Determine the [x, y] coordinate at the center of the cell enclosing the given text.  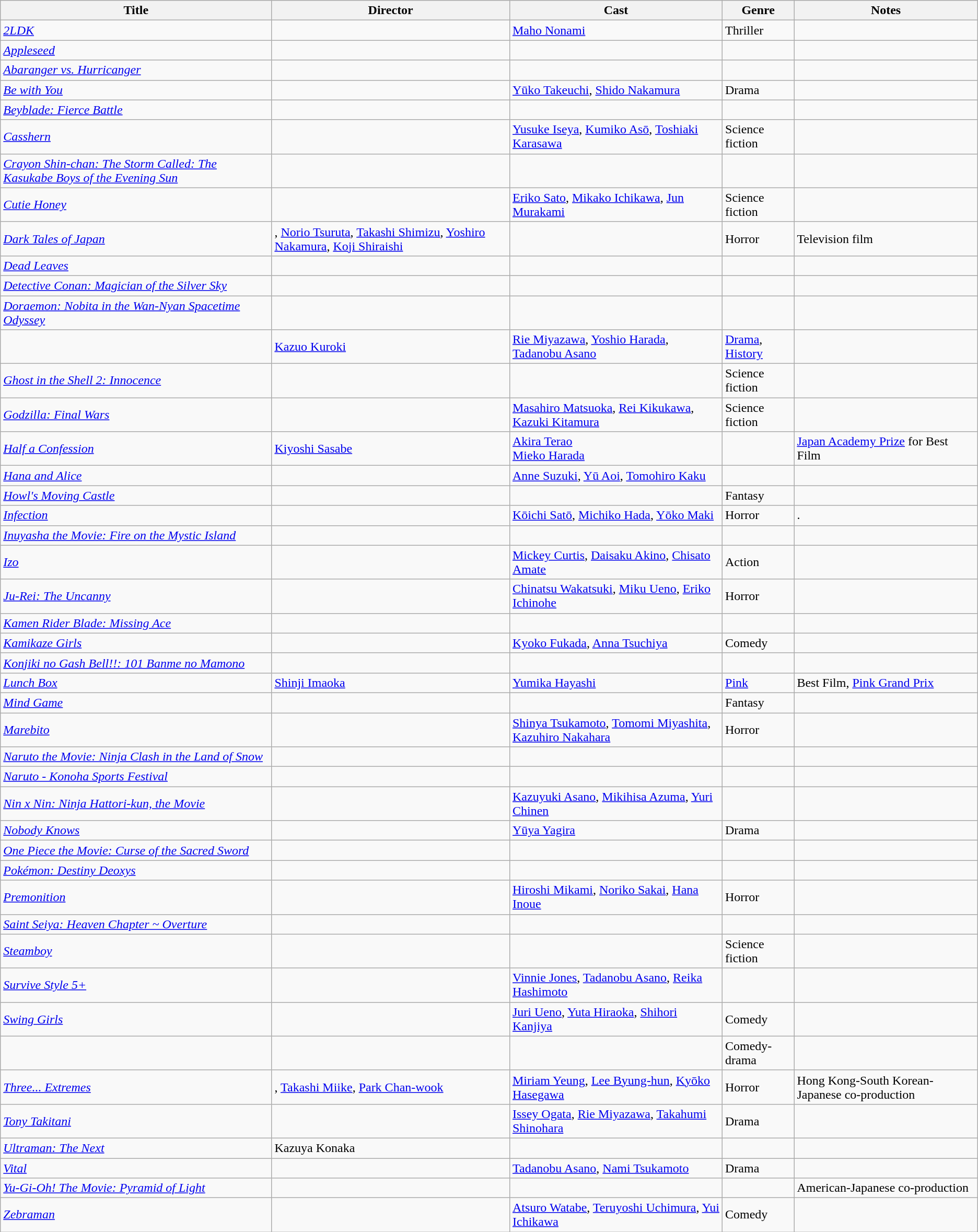
Abaranger vs. Hurricanger [136, 70]
Dead Leaves [136, 266]
Kazuo Kuroki [391, 347]
, Takashi Miike, Park Chan-wook [391, 1087]
Kōichi Satō, Michiko Hada, Yōko Maki [615, 515]
Kazuya Konaka [391, 1148]
Saint Seiya: Heaven Chapter ~ Overture [136, 924]
Japan Academy Prize for Best Film [886, 448]
Mind Game [136, 703]
Yūya Yagira [615, 831]
Inuyasha the Movie: Fire on the Mystic Island [136, 535]
Three... Extremes [136, 1087]
Half a Confession [136, 448]
Kazuyuki Asano, Mikihisa Azuma, Yuri Chinen [615, 804]
Director [391, 10]
Steamboy [136, 951]
Naruto - Konoha Sports Festival [136, 777]
Rie Miyazawa, Yoshio Harada, Tadanobu Asano [615, 347]
American-Japanese co-production [886, 1188]
Doraemon: Nobita in the Wan-Nyan Spacetime Odyssey [136, 313]
Howl's Moving Castle [136, 496]
Kyoko Fukada, Anna Tsuchiya [615, 643]
Genre [759, 10]
Nin x Nin: Ninja Hattori-kun, the Movie [136, 804]
Konjiki no Gash Bell!!: 101 Banme no Mamono [136, 663]
Marebito [136, 730]
Nobody Knows [136, 831]
Ju-Rei: The Uncanny [136, 596]
Yumika Hayashi [615, 683]
Kamen Rider Blade: Missing Ace [136, 623]
Title [136, 10]
Premonition [136, 897]
Pokémon: Destiny Deoxys [136, 870]
Naruto the Movie: Ninja Clash in the Land of Snow [136, 757]
Vinnie Jones, Tadanobu Asano, Reika Hashimoto [615, 985]
Hana and Alice [136, 476]
Pink [759, 683]
Masahiro Matsuoka, Rei Kikukawa, Kazuki Kitamura [615, 415]
Anne Suzuki, Yū Aoi, Tomohiro Kaku [615, 476]
Issey Ogata, Rie Miyazawa, Takahumi Shinohara [615, 1121]
Appleseed [136, 50]
Casshern [136, 137]
Yusuke Iseya, Kumiko Asō, Toshiaki Karasawa [615, 137]
Yu-Gi-Oh! The Movie: Pyramid of Light [136, 1188]
Miriam Yeung, Lee Byung-hun, Kyōko Hasegawa [615, 1087]
Mickey Curtis, Daisaku Akino, Chisato Amate [615, 562]
One Piece the Movie: Curse of the Sacred Sword [136, 850]
Detective Conan: Magician of the Silver Sky [136, 285]
Shinji Imaoka [391, 683]
Swing Girls [136, 1019]
Ultraman: The Next [136, 1148]
Tadanobu Asano, Nami Tsukamoto [615, 1168]
Chinatsu Wakatsuki, Miku Ueno, Eriko Ichinohe [615, 596]
, Norio Tsuruta, Takashi Shimizu, Yoshiro Nakamura, Koji Shiraishi [391, 238]
Izo [136, 562]
Maho Nonami [615, 30]
Cutie Honey [136, 205]
Best Film, Pink Grand Prix [886, 683]
Kiyoshi Sasabe [391, 448]
Vital [136, 1168]
Atsuro Watabe, Teruyoshi Uchimura, Yui Ichikawa [615, 1215]
Thriller [759, 30]
Yūko Takeuchi, Shido Nakamura [615, 90]
Infection [136, 515]
Shinya Tsukamoto, Tomomi Miyashita, Kazuhiro Nakahara [615, 730]
Television film [886, 238]
Hong Kong-South Korean-Japanese co-production [886, 1087]
Juri Ueno, Yuta Hiraoka, Shihori Kanjiya [615, 1019]
Lunch Box [136, 683]
Eriko Sato, Mikako Ichikawa, Jun Murakami [615, 205]
Hiroshi Mikami, Noriko Sakai, Hana Inoue [615, 897]
Kamikaze Girls [136, 643]
Tony Takitani [136, 1121]
Be with You [136, 90]
Cast [615, 10]
Drama, History [759, 347]
Dark Tales of Japan [136, 238]
2LDK [136, 30]
Crayon Shin-chan: The Storm Called: The Kasukabe Boys of the Evening Sun [136, 170]
Survive Style 5+ [136, 985]
Godzilla: Final Wars [136, 415]
Beyblade: Fierce Battle [136, 110]
Comedy-drama [759, 1053]
Akira TeraoMieko Harada [615, 448]
Action [759, 562]
Notes [886, 10]
. [886, 515]
Zebraman [136, 1215]
Ghost in the Shell 2: Innocence [136, 381]
